From the cell containing the given text, extract its center point as (X, Y) coordinate. 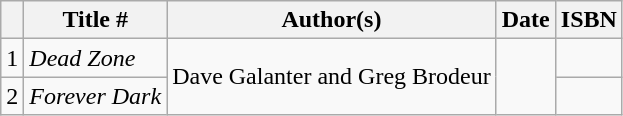
1 (12, 58)
Dead Zone (96, 58)
Author(s) (332, 20)
Dave Galanter and Greg Brodeur (332, 77)
Date (526, 20)
Forever Dark (96, 96)
2 (12, 96)
ISBN (588, 20)
Title # (96, 20)
